Return (x, y) of the center of cell containing provided text 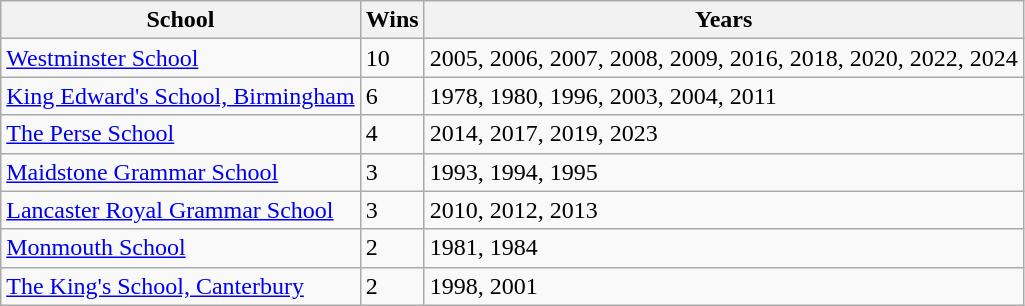
1981, 1984 (724, 248)
2005, 2006, 2007, 2008, 2009, 2016, 2018, 2020, 2022, 2024 (724, 58)
1998, 2001 (724, 286)
Maidstone Grammar School (180, 172)
2014, 2017, 2019, 2023 (724, 134)
1978, 1980, 1996, 2003, 2004, 2011 (724, 96)
The Perse School (180, 134)
Years (724, 20)
Lancaster Royal Grammar School (180, 210)
2010, 2012, 2013 (724, 210)
The King's School, Canterbury (180, 286)
Westminster School (180, 58)
King Edward's School, Birmingham (180, 96)
Monmouth School (180, 248)
10 (392, 58)
6 (392, 96)
1993, 1994, 1995 (724, 172)
4 (392, 134)
School (180, 20)
Wins (392, 20)
